Pinpoint the cell where the given text exists, returning its (X, Y) midpoint coordinate. 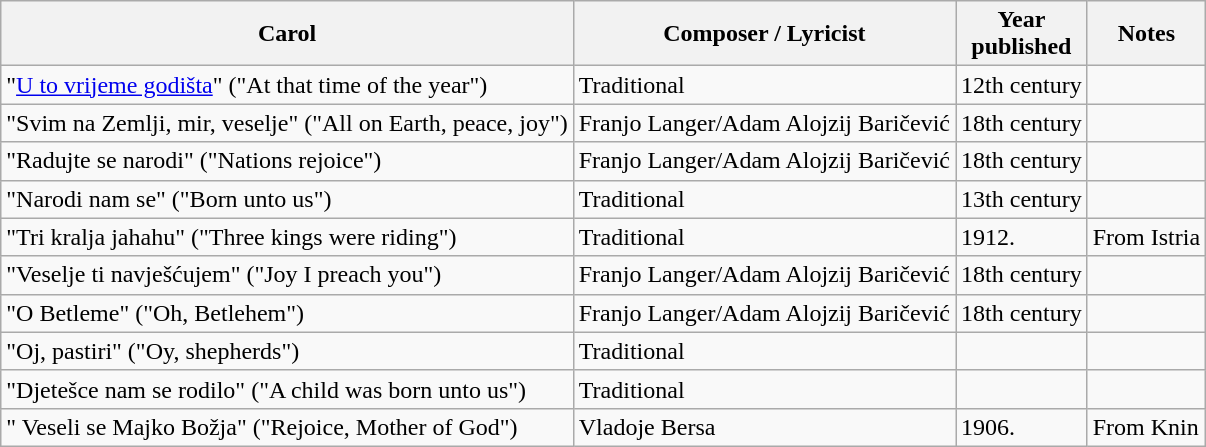
"Svim na Zemlji, mir, veselje" ("All on Earth, peace, joy") (287, 123)
1906. (1022, 427)
"Narodi nam se" ("Born unto us") (287, 199)
"Djetešce nam se rodilo" ("A child was born unto us") (287, 389)
"Veselje ti navješćujem" ("Joy I preach you") (287, 275)
13th century (1022, 199)
"Tri kralja jahahu" ("Three kings were riding") (287, 237)
Yearpublished (1022, 34)
12th century (1022, 85)
"Oj, pastiri" ("Oy, shepherds") (287, 351)
From Istria (1146, 237)
Carol (287, 34)
Notes (1146, 34)
1912. (1022, 237)
"O Betleme" ("Oh, Betlehem") (287, 313)
"Radujte se narodi" ("Nations rejoice") (287, 161)
Composer / Lyricist (764, 34)
From Knin (1146, 427)
" Veseli se Majko Božja" ("Rejoice, Mother of God") (287, 427)
"U to vrijeme godišta" ("At that time of the year") (287, 85)
Vladoje Bersa (764, 427)
